Return the [X, Y] coordinate for the center point of the cell that contains the specified text.  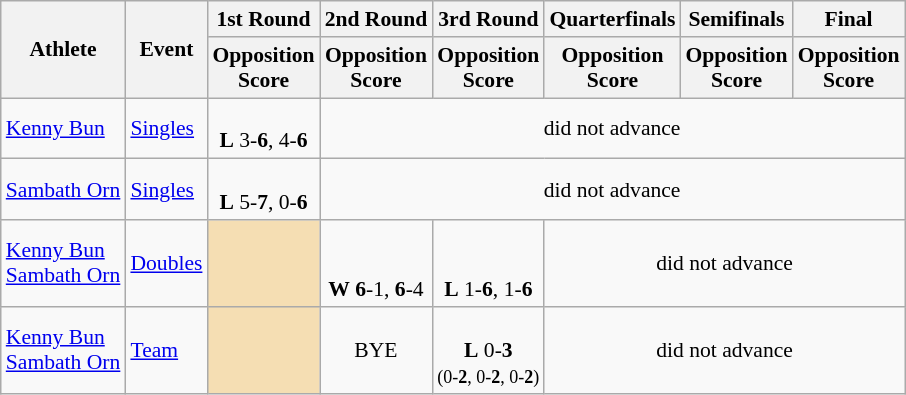
L 3-6, 4-6 [263, 128]
Quarterfinals [612, 19]
L 5-7, 0-6 [263, 190]
2nd Round [376, 19]
W 6-1, 6-4 [376, 264]
Sambath Orn [64, 190]
1st Round [263, 19]
BYE [376, 350]
3rd Round [488, 19]
L 0-3(0-2, 0-2, 0-2) [488, 350]
L 1-6, 1-6 [488, 264]
Event [166, 50]
Kenny Bun [64, 128]
Team [166, 350]
Athlete [64, 50]
Semifinals [736, 19]
Final [849, 19]
Doubles [166, 264]
